Locate the cell with the specified text and output its [x, y] center coordinate. 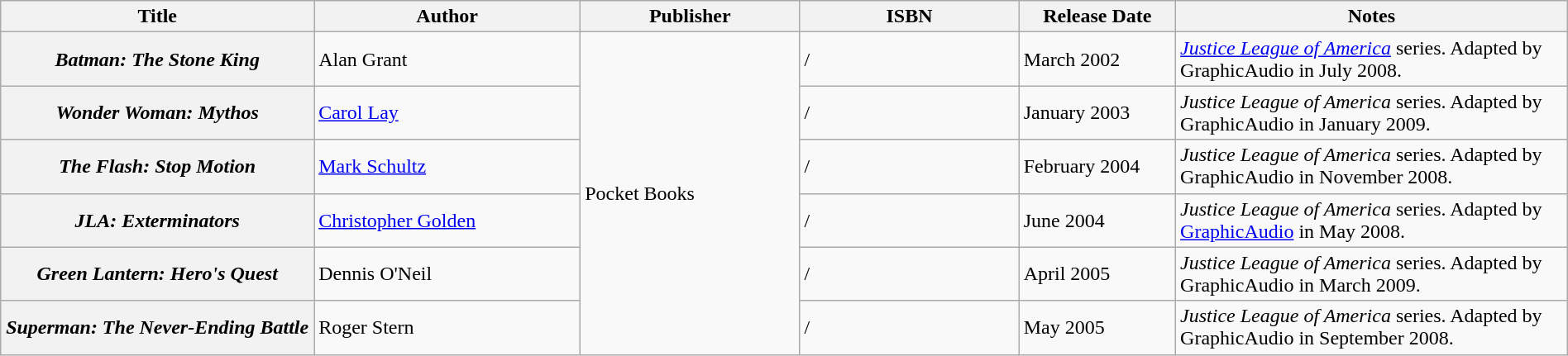
Author [447, 17]
June 2004 [1097, 220]
March 2002 [1097, 59]
Dennis O'Neil [447, 274]
May 2005 [1097, 327]
Title [157, 17]
Christopher Golden [447, 220]
Roger Stern [447, 327]
Justice League of America series. Adapted by GraphicAudio in January 2009. [1372, 112]
Publisher [690, 17]
Mark Schultz [447, 167]
Green Lantern: Hero's Quest [157, 274]
Alan Grant [447, 59]
Pocket Books [690, 193]
February 2004 [1097, 167]
ISBN [910, 17]
Notes [1372, 17]
Wonder Woman: Mythos [157, 112]
The Flash: Stop Motion [157, 167]
January 2003 [1097, 112]
Batman: The Stone King [157, 59]
Justice League of America series. Adapted by GraphicAudio in November 2008. [1372, 167]
Justice League of America series. Adapted by GraphicAudio in March 2009. [1372, 274]
Justice League of America series. Adapted by GraphicAudio in September 2008. [1372, 327]
Superman: The Never-Ending Battle [157, 327]
April 2005 [1097, 274]
JLA: Exterminators [157, 220]
Justice League of America series. Adapted by GraphicAudio in May 2008. [1372, 220]
Carol Lay [447, 112]
Justice League of America series. Adapted by GraphicAudio in July 2008. [1372, 59]
Release Date [1097, 17]
